Return [X, Y] of the center of cell containing provided text 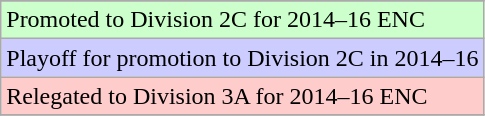
Relegated to Division 3A for 2014–16 ENC [242, 96]
Promoted to Division 2C for 2014–16 ENC [242, 20]
Playoff for promotion to Division 2C in 2014–16 [242, 58]
